Identify which cell holds the provided text, then report its [x, y] central coordinate. 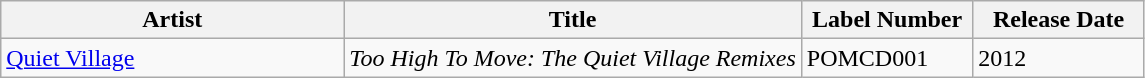
Too High To Move: The Quiet Village Remixes [572, 58]
Release Date [1059, 20]
2012 [1059, 58]
Artist [172, 20]
POMCD001 [887, 58]
Quiet Village [172, 58]
Label Number [887, 20]
Title [572, 20]
